Search for the cell housing the specified text and yield its (x, y) center coordinate. 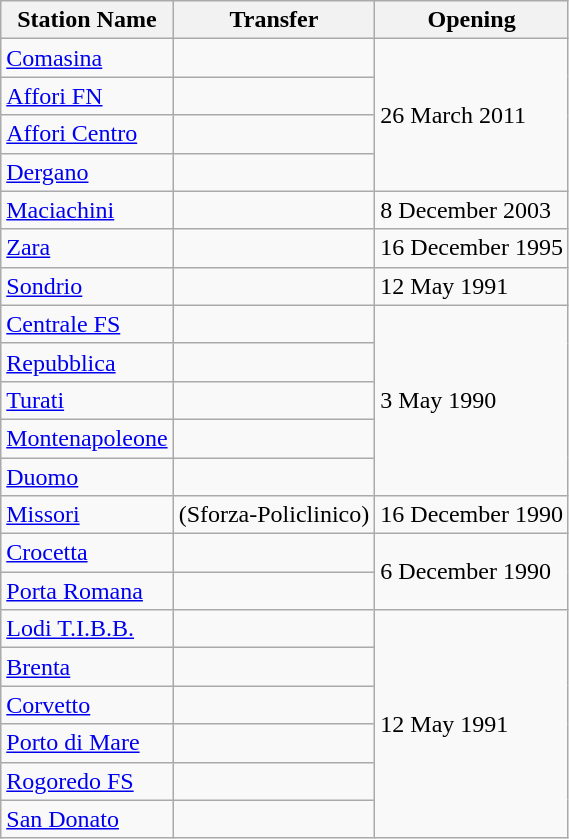
3 May 1990 (472, 400)
Brenta (87, 667)
Porta Romana (87, 591)
Turati (87, 400)
Comasina (87, 58)
Missori (87, 515)
8 December 2003 (472, 210)
Rogoredo FS (87, 781)
Opening (472, 20)
16 December 1995 (472, 248)
Transfer (274, 20)
San Donato (87, 819)
Affori FN (87, 96)
6 December 1990 (472, 572)
Station Name (87, 20)
Porto di Mare (87, 743)
Dergano (87, 172)
Montenapoleone (87, 438)
Repubblica (87, 362)
Duomo (87, 477)
Maciachini (87, 210)
(Sforza-Policlinico) (274, 515)
Affori Centro (87, 134)
Crocetta (87, 553)
Zara (87, 248)
26 March 2011 (472, 115)
Corvetto (87, 705)
Sondrio (87, 286)
16 December 1990 (472, 515)
Centrale FS (87, 324)
Lodi T.I.B.B. (87, 629)
